Detect which cell encompasses the target text, then output its [x, y] center coordinate. 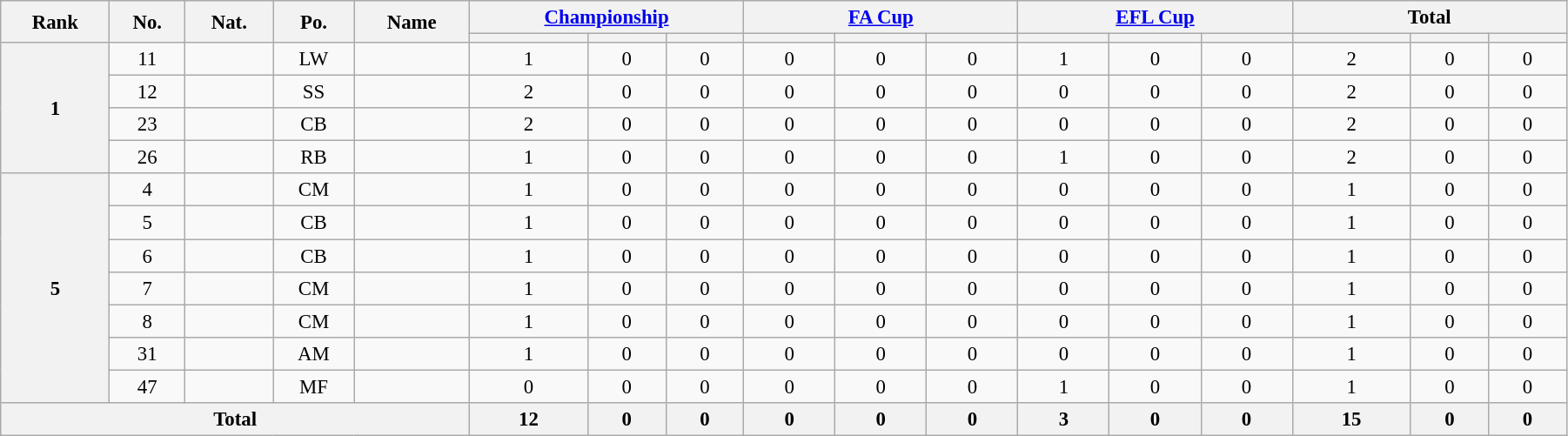
EFL Cup [1156, 17]
11 [148, 59]
26 [148, 158]
4 [148, 191]
3 [1063, 419]
SS [313, 92]
8 [148, 321]
47 [148, 386]
AM [313, 353]
No. [148, 22]
Championship [606, 17]
Rank [56, 22]
6 [148, 256]
LW [313, 59]
FA Cup [881, 17]
23 [148, 124]
31 [148, 353]
Nat. [230, 22]
MF [313, 386]
Po. [313, 22]
RB [313, 158]
15 [1351, 419]
7 [148, 288]
Name [412, 22]
